Detect which cell encompasses the target text, then output its (x, y) center coordinate. 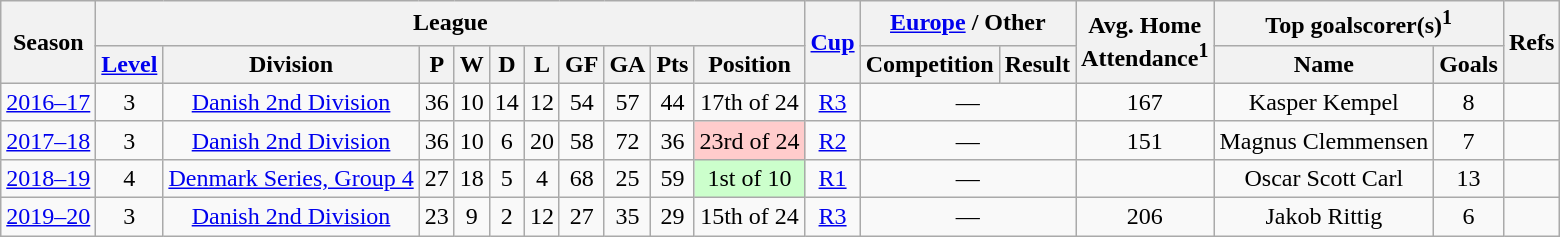
Jakob Rittig (1324, 217)
L (542, 64)
13 (1469, 178)
P (436, 64)
7 (1469, 140)
151 (1145, 140)
W (472, 64)
167 (1145, 102)
Level (130, 64)
8 (1469, 102)
44 (672, 102)
Position (750, 64)
206 (1145, 217)
GA (628, 64)
2 (506, 217)
GF (581, 64)
59 (672, 178)
League (450, 24)
57 (628, 102)
54 (581, 102)
Season (48, 42)
20 (542, 140)
5 (506, 178)
68 (581, 178)
R1 (832, 178)
Europe / Other (968, 24)
Kasper Kempel (1324, 102)
Cup (832, 42)
9 (472, 217)
58 (581, 140)
2017–18 (48, 140)
Result (1037, 64)
2019–20 (48, 217)
Pts (672, 64)
29 (672, 217)
Magnus Clemmensen (1324, 140)
Avg. HomeAttendance1 (1145, 42)
Division (291, 64)
23 (436, 217)
R2 (832, 140)
25 (628, 178)
2018–19 (48, 178)
D (506, 64)
Name (1324, 64)
Competition (930, 64)
Top goalscorer(s)1 (1358, 24)
Goals (1469, 64)
72 (628, 140)
Denmark Series, Group 4 (291, 178)
18 (472, 178)
23rd of 24 (750, 140)
15th of 24 (750, 217)
2016–17 (48, 102)
35 (628, 217)
17th of 24 (750, 102)
Refs (1531, 42)
1st of 10 (750, 178)
14 (506, 102)
Oscar Scott Carl (1324, 178)
